Output the [x, y] coordinate of the center of the cell containing the given text.  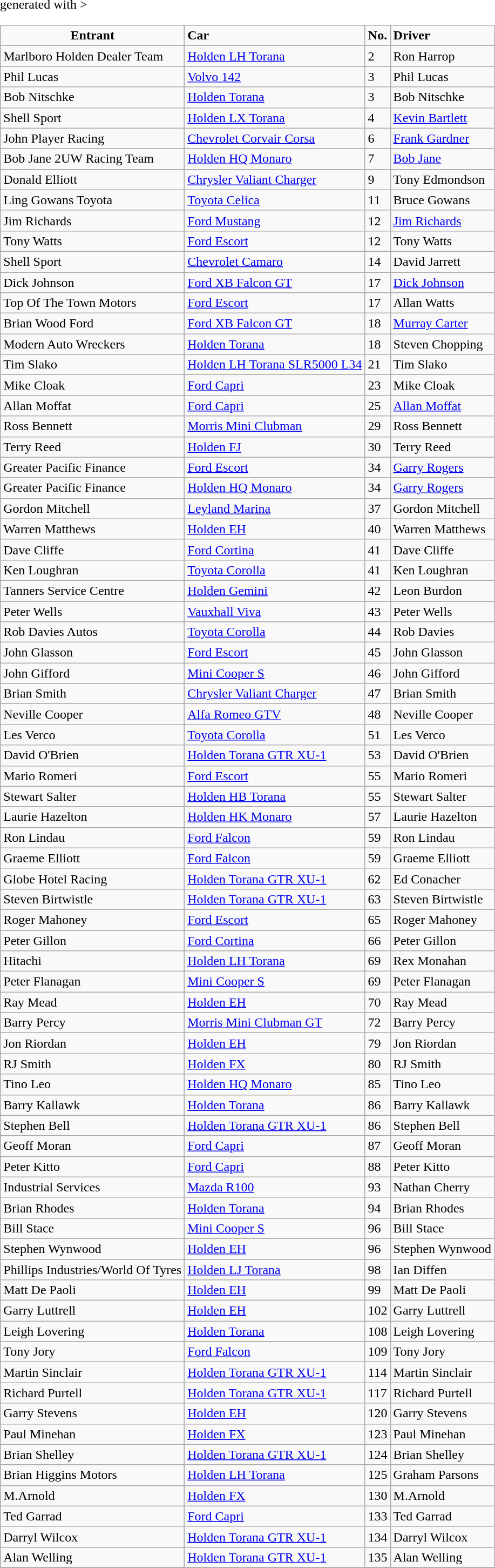
Donald Elliott [93, 179]
114 [378, 1372]
85 [378, 1084]
80 [378, 1064]
66 [378, 941]
88 [378, 1167]
62 [378, 879]
Mazda R100 [275, 1187]
Murray Carter [442, 324]
Ed Conacher [442, 879]
Alfa Romeo GTV [275, 714]
Frank Gardner [442, 138]
Ling Gowans Toyota [93, 200]
117 [378, 1393]
9 [378, 179]
134 [378, 1537]
99 [378, 1290]
Tanners Service Centre [93, 591]
45 [378, 653]
Hitachi [93, 961]
65 [378, 920]
72 [378, 1023]
Rob Davies [442, 632]
102 [378, 1311]
Holden HB Torana [275, 796]
135 [378, 1557]
108 [378, 1331]
46 [378, 673]
David Jarrett [442, 262]
Globe Hotel Racing [93, 879]
4 [378, 118]
Phillips Industries/World Of Tyres [93, 1269]
79 [378, 1043]
Holden HK Monaro [275, 817]
125 [378, 1475]
Leyland Marina [275, 508]
Marlboro Holden Dealer Team [93, 56]
7 [378, 159]
Tony Edmondson [442, 179]
37 [378, 508]
Leon Burdon [442, 591]
Modern Auto Wreckers [93, 344]
Industrial Services [93, 1187]
No. [378, 36]
70 [378, 1002]
Rex Monahan [442, 961]
53 [378, 755]
109 [378, 1352]
Holden LJ Torana [275, 1269]
25 [378, 406]
130 [378, 1496]
Chevrolet Camaro [275, 262]
Car [275, 36]
87 [378, 1146]
120 [378, 1413]
Entrant [93, 36]
Volvo 142 [275, 77]
John Player Racing [93, 138]
98 [378, 1269]
Vauxhall Viva [275, 611]
Holden Gemini [275, 591]
Ron Harrop [442, 56]
48 [378, 714]
93 [378, 1187]
Holden LH Torana SLR5000 L34 [275, 365]
40 [378, 529]
21 [378, 365]
Allan Watts [442, 303]
Toyota Celica [275, 200]
44 [378, 632]
Holden FJ [275, 447]
Holden LX Torana [275, 118]
42 [378, 591]
Morris Mini Clubman [275, 426]
51 [378, 735]
47 [378, 694]
94 [378, 1208]
23 [378, 385]
Brian Higgins Motors [93, 1475]
Ford Mustang [275, 220]
Steven Chopping [442, 344]
123 [378, 1434]
Top Of The Town Motors [93, 303]
133 [378, 1516]
6 [378, 138]
30 [378, 447]
Morris Mini Clubman GT [275, 1023]
43 [378, 611]
63 [378, 899]
Bob Jane [442, 159]
Bob Jane 2UW Racing Team [93, 159]
29 [378, 426]
Rob Davies Autos [93, 632]
Nathan Cherry [442, 1187]
11 [378, 200]
Brian Wood Ford [93, 324]
Kevin Bartlett [442, 118]
57 [378, 817]
124 [378, 1455]
Driver [442, 36]
Chevrolet Corvair Corsa [275, 138]
Bruce Gowans [442, 200]
14 [378, 262]
2 [378, 56]
Graham Parsons [442, 1475]
Ian Diffen [442, 1269]
